Determine the [x, y] coordinate at the center of the cell enclosing the given text.  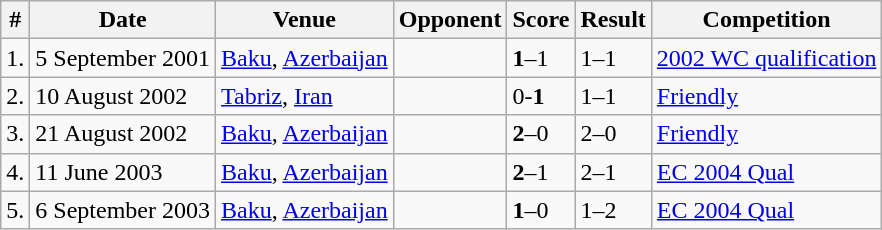
Result [613, 20]
Competition [766, 20]
3. [16, 134]
2002 WC qualification [766, 58]
1. [16, 58]
5. [16, 210]
Venue [305, 20]
Date [123, 20]
# [16, 20]
5 September 2001 [123, 58]
10 August 2002 [123, 96]
11 June 2003 [123, 172]
1–0 [541, 210]
4. [16, 172]
1–2 [613, 210]
0-1 [541, 96]
2. [16, 96]
6 September 2003 [123, 210]
Opponent [450, 20]
Score [541, 20]
21 August 2002 [123, 134]
Tabriz, Iran [305, 96]
